From the cell containing the given text, extract its center point as [X, Y] coordinate. 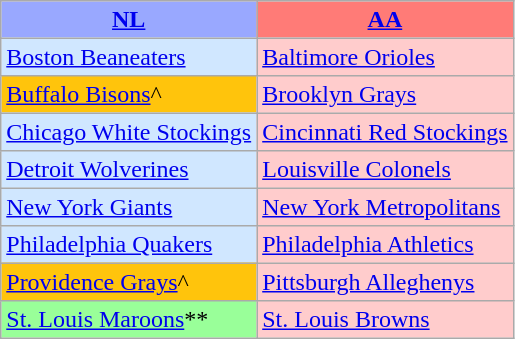
Cincinnati Red Stockings [385, 132]
NL [129, 20]
St. Louis Maroons** [129, 318]
Detroit Wolverines [129, 170]
Baltimore Orioles [385, 56]
Brooklyn Grays [385, 94]
St. Louis Browns [385, 318]
Philadelphia Athletics [385, 244]
AA [385, 20]
Chicago White Stockings [129, 132]
Buffalo Bisons^ [129, 94]
Philadelphia Quakers [129, 244]
Pittsburgh Alleghenys [385, 282]
New York Giants [129, 206]
Boston Beaneaters [129, 56]
New York Metropolitans [385, 206]
Providence Grays^ [129, 282]
Louisville Colonels [385, 170]
